Detect which cell encompasses the target text, then output its (x, y) center coordinate. 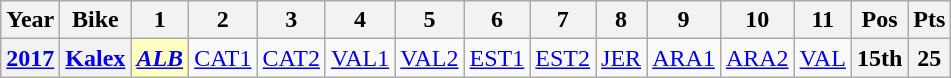
2 (223, 20)
Year (30, 20)
10 (757, 20)
11 (822, 20)
CAT2 (291, 58)
VAL2 (430, 58)
JER (622, 58)
EST1 (497, 58)
3 (291, 20)
VAL (822, 58)
ARA2 (757, 58)
ALB (160, 58)
Pts (930, 20)
Pos (879, 20)
2017 (30, 58)
1 (160, 20)
5 (430, 20)
25 (930, 58)
ARA1 (684, 58)
EST2 (563, 58)
4 (360, 20)
6 (497, 20)
VAL1 (360, 58)
Kalex (96, 58)
CAT1 (223, 58)
Bike (96, 20)
7 (563, 20)
8 (622, 20)
9 (684, 20)
15th (879, 58)
